Detect which cell encompasses the target text, then output its (x, y) center coordinate. 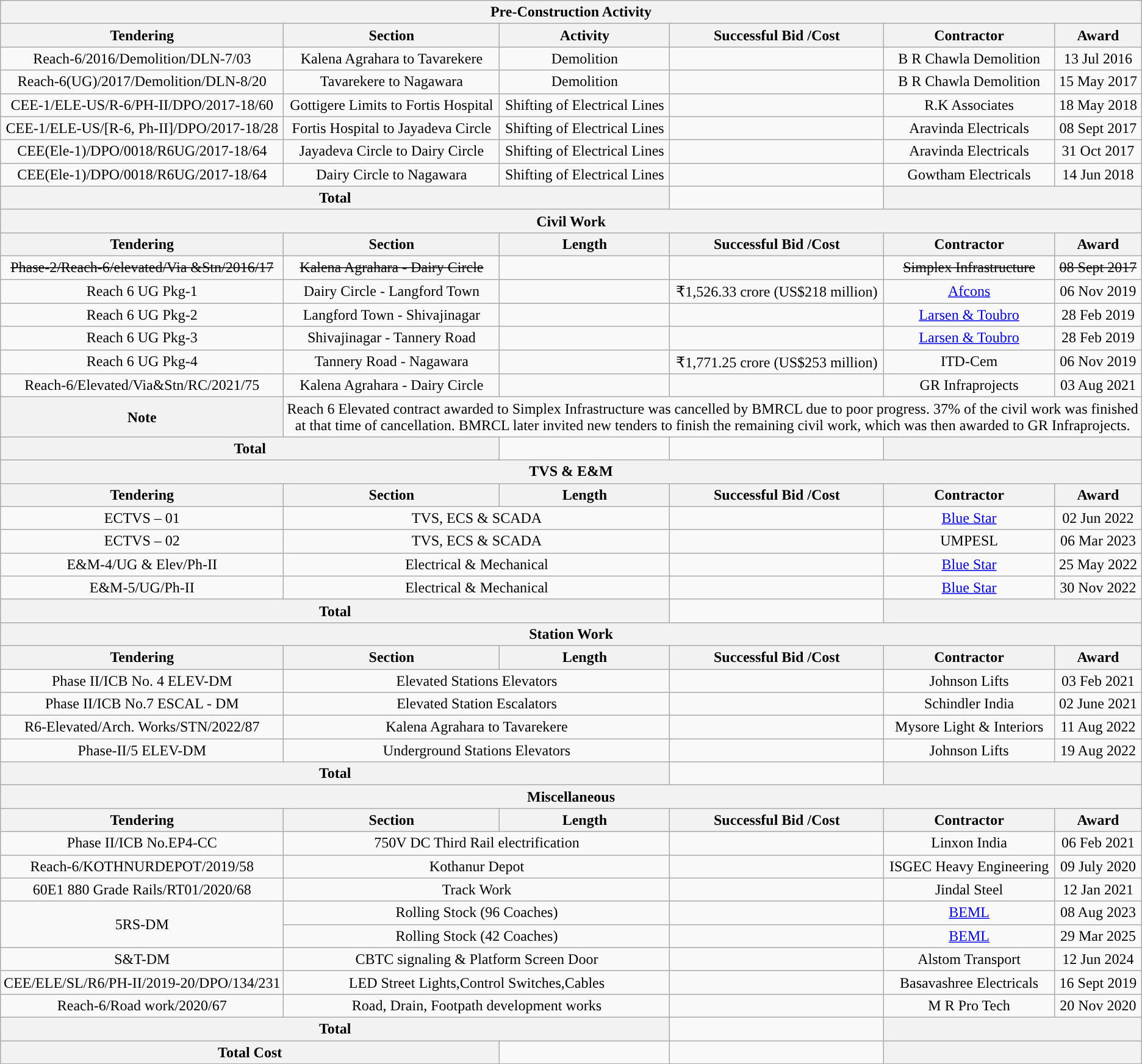
Civil Work (571, 221)
₹1,771.25 crore (US$253 million) (777, 362)
08 Aug 2023 (1098, 913)
Reach 6 UG Pkg-3 (142, 338)
Reach-6/2016/Demolition/DLN-7/03 (142, 59)
Jayadeva Circle to Dairy Circle (392, 151)
Gottigere Limits to Fortis Hospital (392, 105)
03 Feb 2021 (1098, 680)
Dairy Circle - Langford Town (392, 292)
₹1,526.33 crore (US$218 million) (777, 292)
Station Work (571, 634)
LED Street Lights,Control Switches,Cables (477, 982)
Reach-6/Road work/2020/67 (142, 1005)
60E1 880 Grade Rails/RT01/2020/68 (142, 890)
ECTVS – 01 (142, 518)
Reach-6/KOTHNURDEPOT/2019/58 (142, 866)
11 Aug 2022 (1098, 727)
Reach 6 UG Pkg-1 (142, 292)
UMPESL (969, 541)
ITD-Cem (969, 362)
03 Aug 2021 (1098, 386)
Pre-Construction Activity (571, 12)
Afcons (969, 292)
Shivajinagar - Tannery Road (392, 338)
E&M-5/UG/Ph-II (142, 588)
750V DC Third Rail electrification (477, 843)
Reach-6/Elevated/Via&Stn/RC/2021/75 (142, 386)
09 July 2020 (1098, 866)
Miscellaneous (571, 797)
ISGEC Heavy Engineering (969, 866)
Reach 6 UG Pkg-2 (142, 315)
Elevated Stations Elevators (477, 680)
Simplex Infrastructure (969, 267)
18 May 2018 (1098, 105)
Linxon India (969, 843)
Rolling Stock (42 Coaches) (477, 936)
02 June 2021 (1098, 704)
Fortis Hospital to Jayadeva Circle (392, 128)
Alstom Transport (969, 959)
Dairy Circle to Nagawara (392, 174)
Phase-II/5 ELEV-DM (142, 750)
12 Jan 2021 (1098, 890)
Elevated Station Escalators (477, 704)
19 Aug 2022 (1098, 750)
16 Sept 2019 (1098, 982)
02 Jun 2022 (1098, 518)
Total Cost (250, 1052)
14 Jun 2018 (1098, 174)
Basavashree Electricals (969, 982)
CEE-1/ELE-US/[R-6, Ph-II]/DPO/2017-18/28 (142, 128)
CBTC signaling & Platform Screen Door (477, 959)
Road, Drain, Footpath development works (477, 1005)
S&T-DM (142, 959)
Rolling Stock (96 Coaches) (477, 913)
Reach-6(UG)/2017/Demolition/DLN-8/20 (142, 82)
25 May 2022 (1098, 564)
30 Nov 2022 (1098, 588)
15 May 2017 (1098, 82)
Phase II/ICB No.7 ESCAL - DM (142, 704)
R.K Associates (969, 105)
Langford Town - Shivajinagar (392, 315)
M R Pro Tech (969, 1005)
CEE-1/ELE-US/R-6/PH-II/DPO/2017-18/60 (142, 105)
Phase II/ICB No.EP4-CC (142, 843)
Activity (584, 35)
12 Jun 2024 (1098, 959)
Phase-2/Reach-6/elevated/Via &Stn/2016/17 (142, 267)
5RS-DM (142, 924)
06 Mar 2023 (1098, 541)
Tannery Road - Nagawara (392, 362)
Gowtham Electricals (969, 174)
31 Oct 2017 (1098, 151)
R6-Elevated/Arch. Works/STN/2022/87 (142, 727)
Jindal Steel (969, 890)
Mysore Light & Interiors (969, 727)
TVS & E&M (571, 472)
Tavarekere to Nagawara (392, 82)
ECTVS – 02 (142, 541)
Kothanur Depot (477, 866)
Phase II/ICB No. 4 ELEV-DM (142, 680)
Schindler India (969, 704)
Underground Stations Elevators (477, 750)
Reach 6 UG Pkg-4 (142, 362)
13 Jul 2016 (1098, 59)
06 Feb 2021 (1098, 843)
Note (142, 417)
GR Infraprojects (969, 386)
E&M-4/UG & Elev/Ph-II (142, 564)
Track Work (477, 890)
29 Mar 2025 (1098, 936)
CEE/ELE/SL/R6/PH-II/2019-20/DPO/134/231 (142, 982)
20 Nov 2020 (1098, 1005)
